Search for the cell housing the specified text and yield its (x, y) center coordinate. 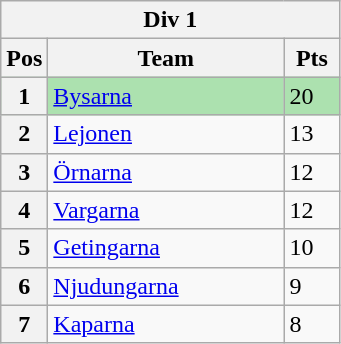
4 (24, 210)
Njudungarna (166, 286)
Kaparna (166, 324)
3 (24, 172)
8 (312, 324)
Örnarna (166, 172)
9 (312, 286)
1 (24, 96)
Vargarna (166, 210)
Bysarna (166, 96)
7 (24, 324)
Team (166, 58)
2 (24, 134)
5 (24, 248)
Pos (24, 58)
Getingarna (166, 248)
Lejonen (166, 134)
6 (24, 286)
13 (312, 134)
Div 1 (170, 20)
10 (312, 248)
20 (312, 96)
Pts (312, 58)
